Provide the (x, y) coordinate of the cell's center where the given text is located.  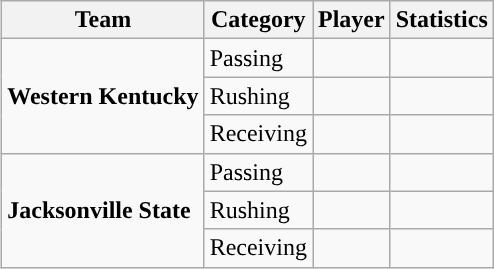
Player (351, 20)
Western Kentucky (103, 96)
Team (103, 20)
Statistics (442, 20)
Jacksonville State (103, 210)
Category (258, 20)
